From the cell containing the given text, extract its center point as [X, Y] coordinate. 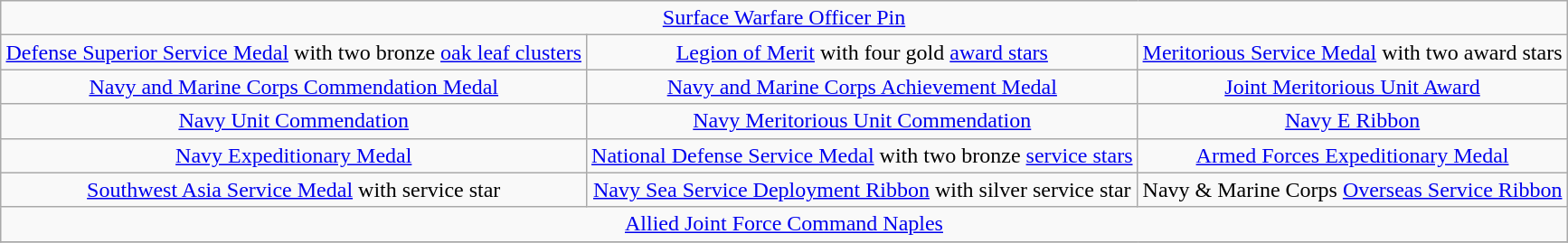
Navy and Marine Corps Commendation Medal [294, 87]
Allied Joint Force Command Naples [784, 224]
Navy & Marine Corps Overseas Service Ribbon [1353, 190]
Navy Sea Service Deployment Ribbon with silver service star [863, 190]
Defense Superior Service Medal with two bronze oak leaf clusters [294, 52]
Armed Forces Expeditionary Medal [1353, 155]
Navy E Ribbon [1353, 121]
Navy Expeditionary Medal [294, 155]
Navy and Marine Corps Achievement Medal [863, 87]
Legion of Merit with four gold award stars [863, 52]
Navy Unit Commendation [294, 121]
National Defense Service Medal with two bronze service stars [863, 155]
Surface Warfare Officer Pin [784, 18]
Meritorious Service Medal with two award stars [1353, 52]
Southwest Asia Service Medal with service star [294, 190]
Navy Meritorious Unit Commendation [863, 121]
Joint Meritorious Unit Award [1353, 87]
